Provide the (X, Y) coordinate of the cell's center where the given text is located.  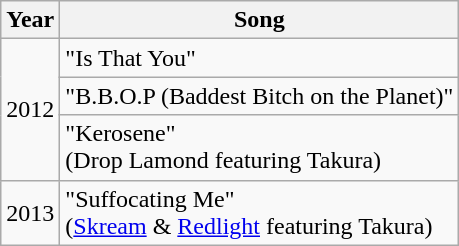
"Suffocating Me"(Skream & Redlight featuring Takura) (260, 212)
"Is That You" (260, 58)
Year (30, 20)
Song (260, 20)
"Kerosene"(Drop Lamond featuring Takura) (260, 148)
"B.B.O.P (Baddest Bitch on the Planet)" (260, 96)
2012 (30, 110)
2013 (30, 212)
